Detect which cell encompasses the target text, then output its [X, Y] center coordinate. 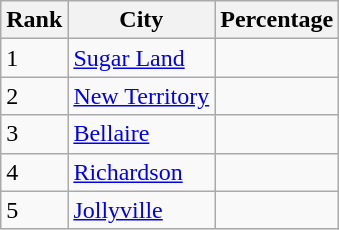
Jollyville [142, 210]
1 [34, 58]
Richardson [142, 172]
New Territory [142, 96]
Sugar Land [142, 58]
Bellaire [142, 134]
Rank [34, 20]
5 [34, 210]
Percentage [277, 20]
3 [34, 134]
2 [34, 96]
City [142, 20]
4 [34, 172]
